Determine the [X, Y] coordinate at the center of the cell enclosing the given text.  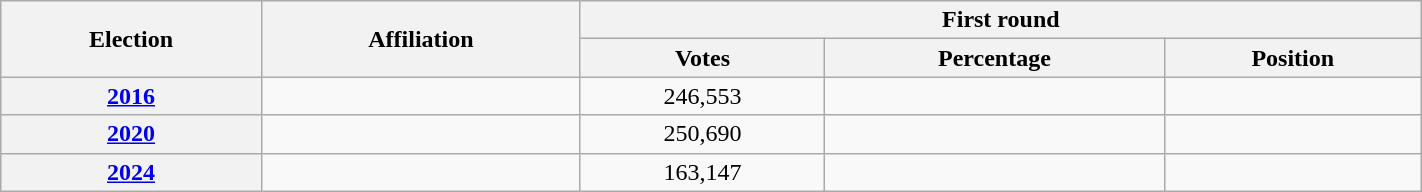
First round [1000, 20]
250,690 [702, 134]
2016 [132, 96]
Position [1292, 58]
163,147 [702, 172]
Affiliation [420, 39]
2020 [132, 134]
Election [132, 39]
2024 [132, 172]
Percentage [995, 58]
Votes [702, 58]
246,553 [702, 96]
